Capture the cell that displays the provided text and extract its [x, y] central coordinate. 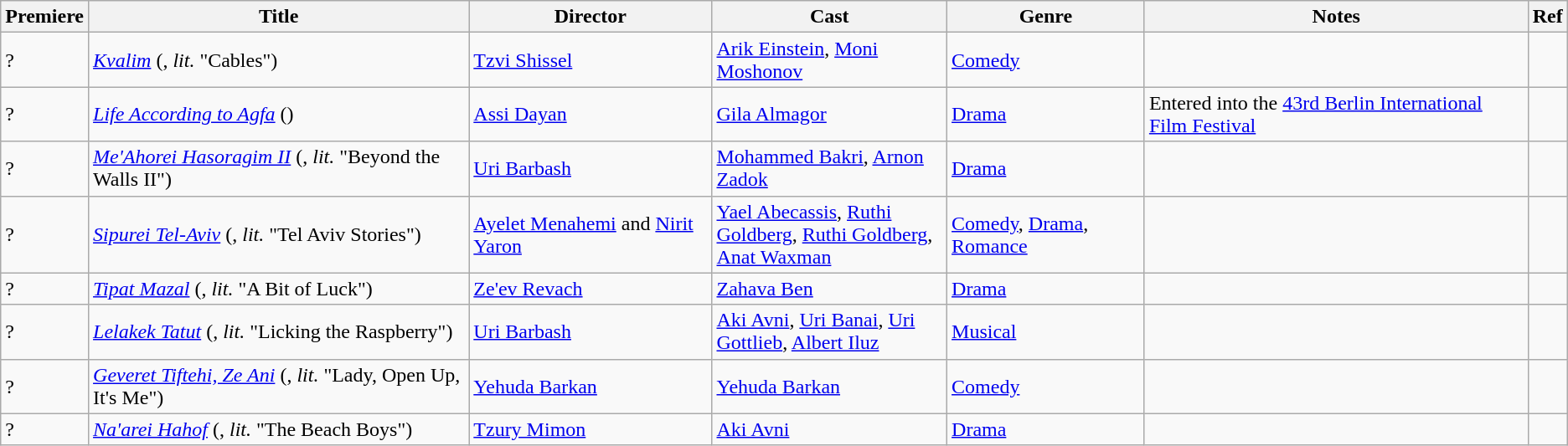
Comedy, Drama, Romance [1046, 234]
Tzvi Shissel [591, 60]
Yael Abecassis, Ruthi Goldberg, Ruthi Goldberg, Anat Waxman [829, 234]
Director [591, 17]
Arik Einstein, Moni Moshonov [829, 60]
Geveret Tiftehi, Ze Ani (, lit. "Lady, Open Up, It's Me") [279, 387]
Ze'ev Revach [591, 289]
Assi Dayan [591, 114]
Musical [1046, 331]
Genre [1046, 17]
Ref [1548, 17]
Notes [1336, 17]
Na'arei Hahof (, lit. "The Beach Boys") [279, 429]
Cast [829, 17]
Me'Ahorei Hasoragim II (, lit. "Beyond the Walls II") [279, 169]
Lelakek Tatut (, lit. "Licking the Raspberry") [279, 331]
Premiere [45, 17]
Aki Avni, Uri Banai, Uri Gottlieb, Albert Iluz [829, 331]
Zahava Ben [829, 289]
Aki Avni [829, 429]
Title [279, 17]
Entered into the 43rd Berlin International Film Festival [1336, 114]
Mohammed Bakri, Arnon Zadok [829, 169]
Life According to Agfa () [279, 114]
Kvalim (, lit. "Cables") [279, 60]
Ayelet Menahemi and Nirit Yaron [591, 234]
Tzury Mimon [591, 429]
Tipat Mazal (, lit. "A Bit of Luck") [279, 289]
Sipurei Tel-Aviv (, lit. "Tel Aviv Stories") [279, 234]
Gila Almagor [829, 114]
